Scan for the cell matching the given text and deliver its (x, y) coordinate at center. 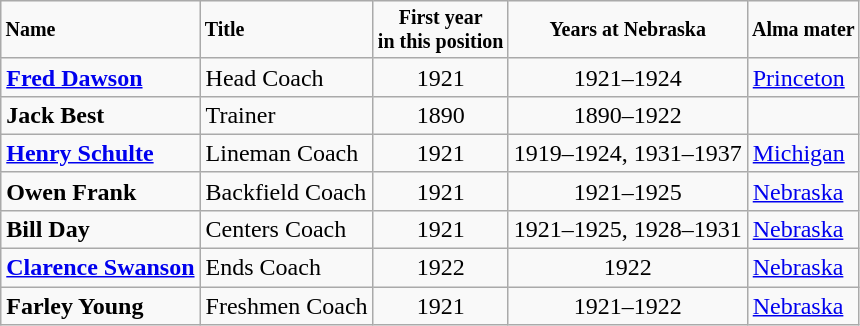
First yearin this position (440, 30)
Title (286, 30)
Alma mater (803, 30)
Name (100, 30)
Lineman Coach (286, 153)
Princeton (803, 77)
Centers Coach (286, 229)
1921–1924 (628, 77)
Clarence Swanson (100, 268)
Head Coach (286, 77)
Jack Best (100, 115)
Trainer (286, 115)
1919–1924, 1931–1937 (628, 153)
Owen Frank (100, 191)
Freshmen Coach (286, 306)
Bill Day (100, 229)
1921–1922 (628, 306)
1890–1922 (628, 115)
Michigan (803, 153)
Backfield Coach (286, 191)
1921–1925, 1928–1931 (628, 229)
1890 (440, 115)
Fred Dawson (100, 77)
Henry Schulte (100, 153)
Farley Young (100, 306)
1921–1925 (628, 191)
Ends Coach (286, 268)
Years at Nebraska (628, 30)
